Extract the [x, y] coordinate from the center of the cell holding the provided text.  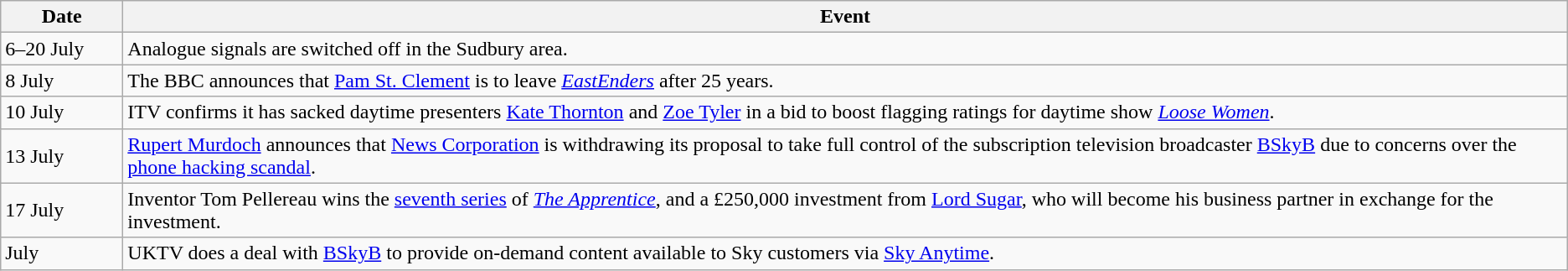
The BBC announces that Pam St. Clement is to leave EastEnders after 25 years. [845, 81]
ITV confirms it has sacked daytime presenters Kate Thornton and Zoe Tyler in a bid to boost flagging ratings for daytime show Loose Women. [845, 112]
Date [62, 17]
6–20 July [62, 49]
13 July [62, 156]
17 July [62, 210]
Event [845, 17]
Analogue signals are switched off in the Sudbury area. [845, 49]
8 July [62, 81]
July [62, 253]
UKTV does a deal with BSkyB to provide on-demand content available to Sky customers via Sky Anytime. [845, 253]
10 July [62, 112]
